Scan for the cell matching the given text and deliver its [x, y] coordinate at center. 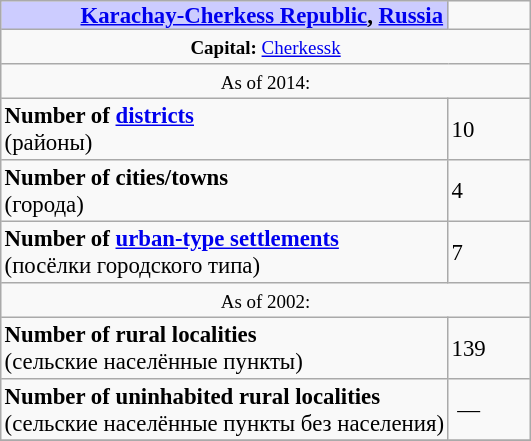
139 [489, 348]
Number of districts(районы) [224, 129]
As of 2014: [266, 81]
Karachay-Cherkess Republic, Russia [224, 15]
Number of cities/towns(города) [224, 191]
7 [489, 252]
— [489, 410]
Number of rural localities(сельские населённые пункты) [224, 348]
Number of uninhabited rural localities(сельские населённые пункты без населения) [224, 410]
As of 2002: [266, 300]
Capital: Cherkessk [266, 46]
10 [489, 129]
4 [489, 191]
Number of urban-type settlements(посёлки городского типа) [224, 252]
